Search for the cell housing the specified text and yield its [X, Y] center coordinate. 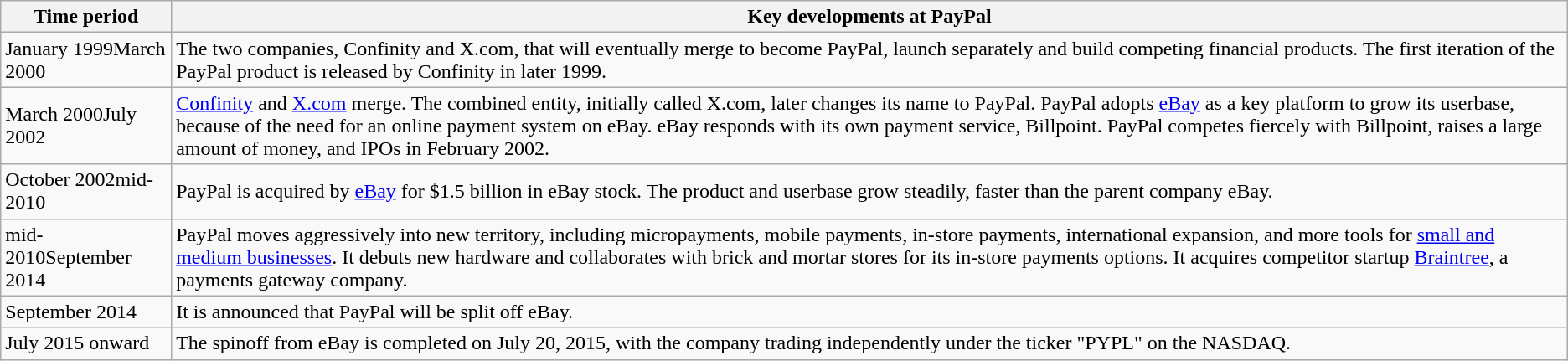
mid-2010September 2014 [86, 257]
March 2000July 2002 [86, 126]
September 2014 [86, 312]
It is announced that PayPal will be split off eBay. [869, 312]
January 1999March 2000 [86, 60]
Time period [86, 17]
PayPal is acquired by eBay for $1.5 billion in eBay stock. The product and userbase grow steadily, faster than the parent company eBay. [869, 191]
Key developments at PayPal [869, 17]
October 2002mid-2010 [86, 191]
The spinoff from eBay is completed on July 20, 2015, with the company trading independently under the ticker "PYPL" on the NASDAQ. [869, 343]
July 2015 onward [86, 343]
